Search for the cell housing the specified text and yield its [x, y] center coordinate. 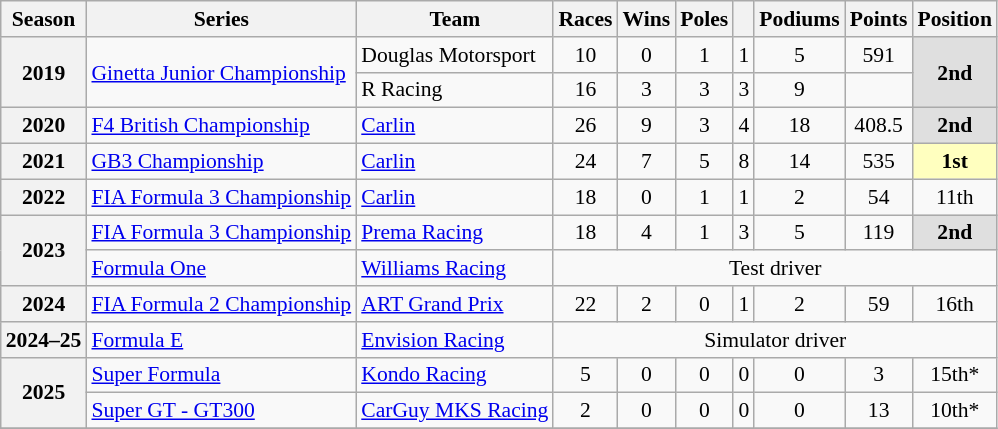
ART Grand Prix [454, 304]
22 [585, 304]
2019 [44, 72]
2023 [44, 250]
Podiums [800, 19]
Formula E [221, 340]
Team [454, 19]
16 [585, 90]
591 [879, 55]
10th* [954, 411]
119 [879, 233]
2021 [44, 162]
2025 [44, 392]
2020 [44, 126]
Super GT - GT300 [221, 411]
Series [221, 19]
24 [585, 162]
2024 [44, 304]
F4 British Championship [221, 126]
10 [585, 55]
Wins [647, 19]
2022 [44, 197]
Williams Racing [454, 269]
408.5 [879, 126]
Kondo Racing [454, 375]
R Racing [454, 90]
26 [585, 126]
Points [879, 19]
Season [44, 19]
Ginetta Junior Championship [221, 72]
Envision Racing [454, 340]
Prema Racing [454, 233]
15th* [954, 375]
2024–25 [44, 340]
54 [879, 197]
Poles [704, 19]
Simulator driver [775, 340]
Races [585, 19]
Test driver [775, 269]
14 [800, 162]
Position [954, 19]
Douglas Motorsport [454, 55]
11th [954, 197]
7 [647, 162]
FIA Formula 2 Championship [221, 304]
13 [879, 411]
GB3 Championship [221, 162]
1st [954, 162]
Formula One [221, 269]
535 [879, 162]
8 [744, 162]
CarGuy MKS Racing [454, 411]
16th [954, 304]
59 [879, 304]
Super Formula [221, 375]
